Return [x, y] of the center of cell containing provided text 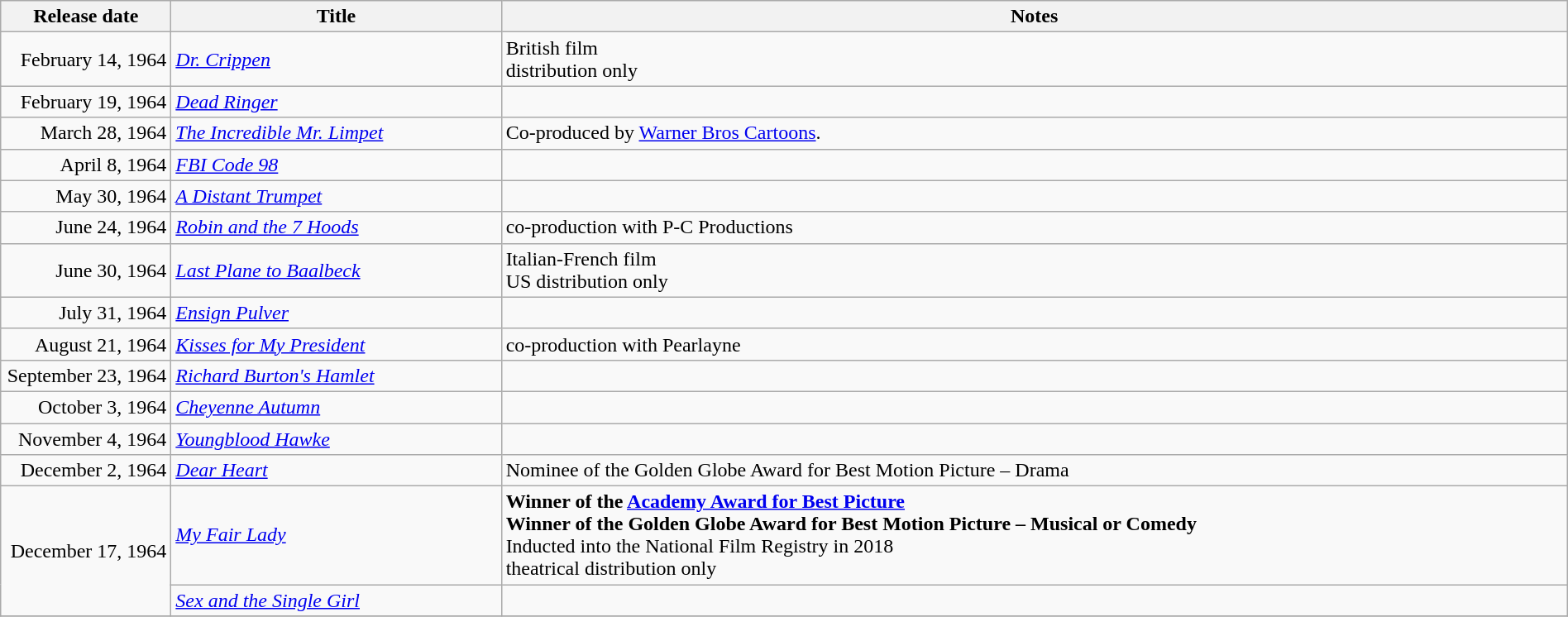
Kisses for My President [336, 344]
June 30, 1964 [86, 270]
Italian-French filmUS distribution only [1034, 270]
British filmdistribution only [1034, 60]
Dead Ringer [336, 102]
Nominee of the Golden Globe Award for Best Motion Picture – Drama [1034, 471]
Last Plane to Baalbeck [336, 270]
June 24, 1964 [86, 227]
My Fair Lady [336, 536]
October 3, 1964 [86, 407]
Dear Heart [336, 471]
July 31, 1964 [86, 313]
Youngblood Hawke [336, 439]
co-production with Pearlayne [1034, 344]
Ensign Pulver [336, 313]
A Distant Trumpet [336, 196]
Richard Burton's Hamlet [336, 375]
The Incredible Mr. Limpet [336, 133]
Release date [86, 17]
May 30, 1964 [86, 196]
Notes [1034, 17]
Sex and the Single Girl [336, 600]
FBI Code 98 [336, 165]
December 17, 1964 [86, 551]
November 4, 1964 [86, 439]
September 23, 1964 [86, 375]
Dr. Crippen [336, 60]
April 8, 1964 [86, 165]
Cheyenne Autumn [336, 407]
Title [336, 17]
August 21, 1964 [86, 344]
March 28, 1964 [86, 133]
Co-produced by Warner Bros Cartoons. [1034, 133]
December 2, 1964 [86, 471]
February 14, 1964 [86, 60]
co-production with P-C Productions [1034, 227]
February 19, 1964 [86, 102]
Robin and the 7 Hoods [336, 227]
